Scan for the cell matching the given text and deliver its [x, y] coordinate at center. 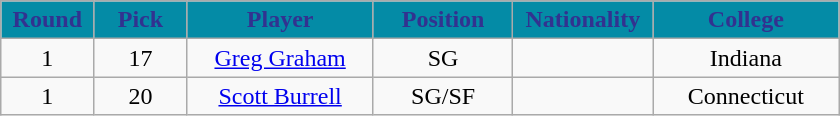
Pick [140, 20]
Round [48, 20]
Player [280, 20]
Nationality [583, 20]
Connecticut [746, 96]
SG [443, 58]
SG/SF [443, 96]
20 [140, 96]
College [746, 20]
Scott Burrell [280, 96]
17 [140, 58]
Indiana [746, 58]
Greg Graham [280, 58]
Position [443, 20]
